Scan for the cell matching the given text and deliver its (X, Y) coordinate at center. 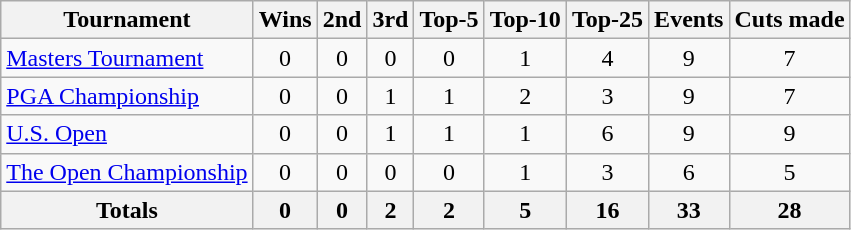
16 (607, 210)
The Open Championship (127, 172)
Top-25 (607, 20)
3rd (390, 20)
2nd (342, 20)
Tournament (127, 20)
4 (607, 58)
U.S. Open (127, 134)
Cuts made (790, 20)
Totals (127, 210)
33 (689, 210)
PGA Championship (127, 96)
Top-10 (525, 20)
Wins (285, 20)
Top-5 (449, 20)
Events (689, 20)
Masters Tournament (127, 58)
28 (790, 210)
